Locate the cell with the specified text and output its (X, Y) center coordinate. 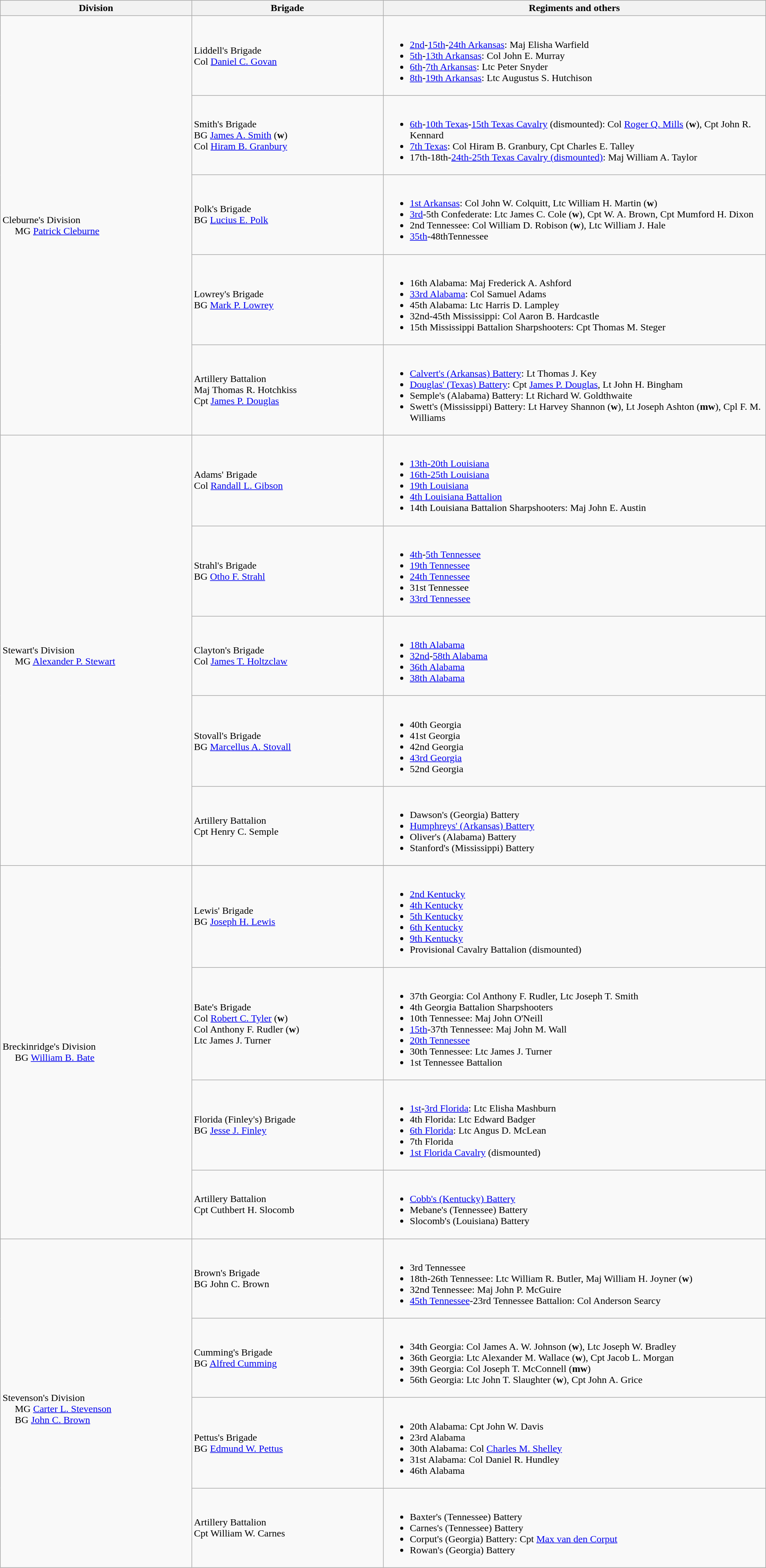
Artillery BattalionMaj Thomas R. Hotchkiss Cpt James P. Douglas (287, 390)
Cobb's (Kentucky) BatteryMebane's (Tennessee) BatterySlocomb's (Louisiana) Battery (574, 1204)
Polk's BrigadeBG Lucius E. Polk (287, 215)
Stevenson's Division MG Carter L. Stevenson BG John C. Brown (96, 1403)
Bate's BrigadeCol Robert C. Tyler (w) Col Anthony F. Rudler (w) Ltc James J. Turner (287, 1023)
20th Alabama: Cpt John W. Davis23rd Alabama30th Alabama: Col Charles M. Shelley31st Alabama: Col Daniel R. Hundley46th Alabama (574, 1443)
Dawson's (Georgia) BatteryHumphreys' (Arkansas) BatteryOliver's (Alabama) BatteryStanford's (Mississippi) Battery (574, 826)
Pettus's BrigadeBG Edmund W. Pettus (287, 1443)
Artillery BattalionCpt Cuthbert H. Slocomb (287, 1204)
Liddell's BrigadeCol Daniel C. Govan (287, 56)
Stewart's Division MG Alexander P. Stewart (96, 650)
13th-20th Louisiana16th-25th Louisiana19th Louisiana4th Louisiana Battalion14th Louisiana Battalion Sharpshooters: Maj John E. Austin (574, 481)
Stovall's BrigadeBG Marcellus A. Stovall (287, 741)
Artillery BattalionCpt William W. Carnes (287, 1528)
Lewis' BrigadeBG Joseph H. Lewis (287, 916)
Lowrey's BrigadeBG Mark P. Lowrey (287, 300)
Strahl's BrigadeBG Otho F. Strahl (287, 571)
Baxter's (Tennessee) BatteryCarnes's (Tennessee) BatteryCorput's (Georgia) Battery: Cpt Max van den CorputRowan's (Georgia) Battery (574, 1528)
Regiments and others (574, 8)
Brigade (287, 8)
18th Alabama32nd-58th Alabama36th Alabama38th Alabama (574, 656)
Artillery BattalionCpt Henry C. Semple (287, 826)
Cumming's BrigadeBG Alfred Cumming (287, 1358)
Clayton's BrigadeCol James T. Holtzclaw (287, 656)
2nd Kentucky4th Kentucky5th Kentucky6th Kentucky9th KentuckyProvisional Cavalry Battalion (dismounted) (574, 916)
Breckinridge's Division BG William B. Bate (96, 1052)
Smith's BrigadeBG James A. Smith (w) Col Hiram B. Granbury (287, 135)
40th Georgia41st Georgia42nd Georgia43rd Georgia52nd Georgia (574, 741)
Adams' BrigadeCol Randall L. Gibson (287, 481)
1st-3rd Florida: Ltc Elisha Mashburn4th Florida: Ltc Edward Badger6th Florida: Ltc Angus D. McLean7th Florida1st Florida Cavalry (dismounted) (574, 1125)
Cleburne's Division MG Patrick Cleburne (96, 226)
Division (96, 8)
Florida (Finley's) BrigadeBG Jesse J. Finley (287, 1125)
4th-5th Tennessee19th Tennessee24th Tennessee31st Tennessee33rd Tennessee (574, 571)
Brown's BrigadeBG John C. Brown (287, 1279)
